Return (X, Y) of the center of cell containing provided text 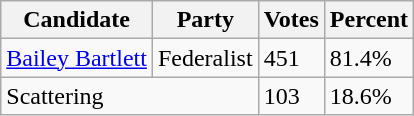
Candidate (77, 20)
Party (205, 20)
103 (291, 96)
Bailey Bartlett (77, 58)
Votes (291, 20)
81.4% (368, 58)
Scattering (130, 96)
18.6% (368, 96)
Percent (368, 20)
451 (291, 58)
Federalist (205, 58)
